Capture the cell that displays the provided text and extract its [x, y] central coordinate. 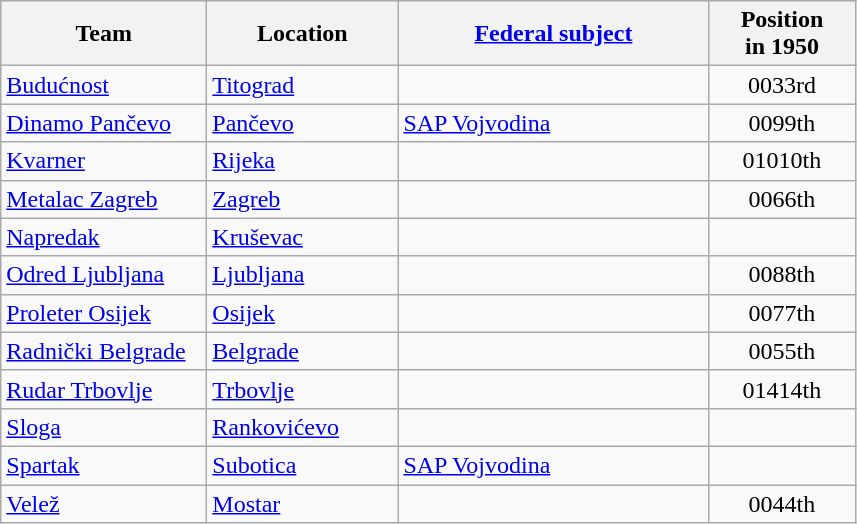
01414th [782, 389]
0066th [782, 199]
Spartak [104, 465]
Kruševac [302, 237]
Rankovićevo [302, 427]
0033rd [782, 85]
Location [302, 34]
0077th [782, 313]
Team [104, 34]
Kvarner [104, 161]
Ljubljana [302, 275]
Sloga [104, 427]
Trbovlje [302, 389]
Mostar [302, 503]
0044th [782, 503]
Dinamo Pančevo [104, 123]
Positionin 1950 [782, 34]
Titograd [302, 85]
Federal subject [554, 34]
0099th [782, 123]
Napredak [104, 237]
Pančevo [302, 123]
Rudar Trbovlje [104, 389]
Rijeka [302, 161]
Metalac Zagreb [104, 199]
Osijek [302, 313]
Proleter Osijek [104, 313]
Zagreb [302, 199]
Belgrade [302, 351]
Budućnost [104, 85]
0055th [782, 351]
Velež [104, 503]
Radnički Belgrade [104, 351]
01010th [782, 161]
Odred Ljubljana [104, 275]
0088th [782, 275]
Subotica [302, 465]
